Find where the given text appears and provide that cell's center as [x, y] coordinate. 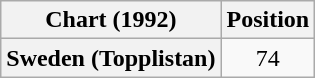
Chart (1992) [111, 20]
Sweden (Topplistan) [111, 58]
74 [268, 58]
Position [268, 20]
